Detect which cell encompasses the target text, then output its [x, y] center coordinate. 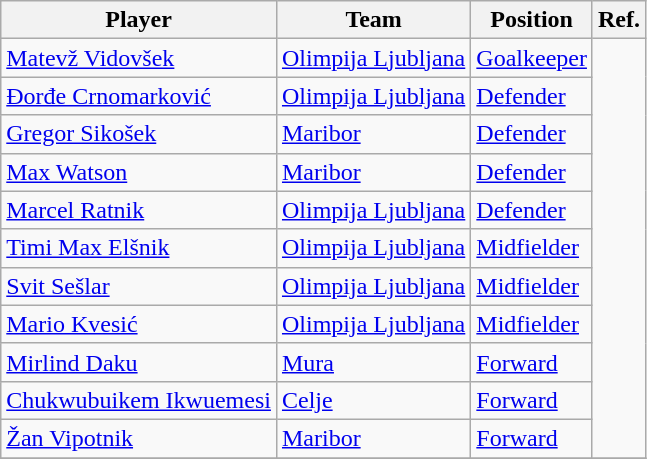
Marcel Ratnik [139, 210]
Žan Vipotnik [139, 438]
Goalkeeper [532, 58]
Celje [373, 400]
Max Watson [139, 172]
Matevž Vidovšek [139, 58]
Gregor Sikošek [139, 134]
Mirlind Daku [139, 362]
Mario Kvesić [139, 324]
Svit Sešlar [139, 286]
Mura [373, 362]
Ref. [618, 20]
Chukwubuikem Ikwuemesi [139, 400]
Team [373, 20]
Player [139, 20]
Position [532, 20]
Đorđe Crnomarković [139, 96]
Timi Max Elšnik [139, 248]
